Pinpoint the cell where the given text exists, returning its (x, y) midpoint coordinate. 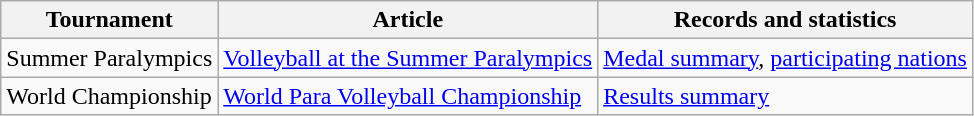
Summer Paralympics (110, 58)
Records and statistics (786, 20)
World Championship (110, 96)
Article (408, 20)
Volleyball at the Summer Paralympics (408, 58)
Results summary (786, 96)
World Para Volleyball Championship (408, 96)
Medal summary, participating nations (786, 58)
Tournament (110, 20)
